Provide the (x, y) coordinate of the cell's center where the given text is located.  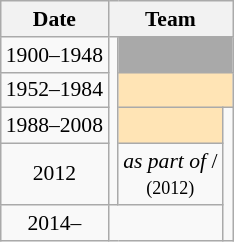
1952–1984 (54, 90)
Date (54, 19)
1900–1948 (54, 55)
as part of / (2012) (170, 174)
2014– (54, 223)
2012 (54, 174)
1988–2008 (54, 126)
Team (170, 19)
